Determine the [x, y] coordinate at the center of the cell enclosing the given text.  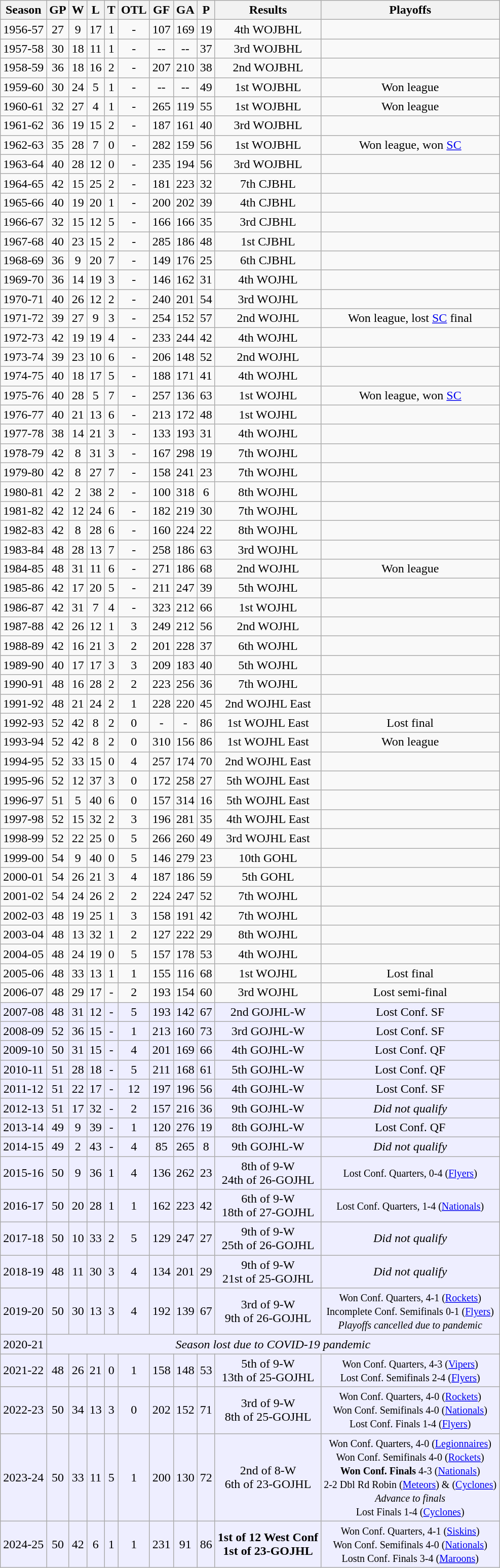
9th of 9-W25th of 26-GOJHL [267, 1239]
91 [185, 1544]
71 [206, 1410]
1988-89 [23, 646]
254 [161, 318]
244 [185, 338]
314 [185, 800]
1979-80 [23, 472]
206 [161, 357]
1959-60 [23, 87]
119 [185, 106]
323 [161, 607]
2020-21 [23, 1344]
220 [185, 704]
1980-81 [23, 491]
241 [185, 472]
2005-06 [23, 973]
1987-88 [23, 627]
219 [185, 511]
1966-67 [23, 222]
T [111, 10]
GA [185, 10]
45 [206, 704]
256 [185, 684]
2024-25 [23, 1544]
L [95, 10]
2015-16 [23, 1172]
1956-57 [23, 29]
154 [185, 993]
1997-98 [23, 819]
1990-91 [23, 684]
127 [161, 935]
72 [206, 1477]
139 [185, 1311]
133 [161, 434]
2017-18 [23, 1239]
1974-75 [23, 376]
1982-83 [23, 530]
1973-74 [23, 357]
2000-01 [23, 877]
1957-58 [23, 49]
6th of 9-W18th of 27-GOJHL [267, 1206]
61 [206, 1069]
249 [161, 627]
1971-72 [23, 318]
2nd WOJBHL [267, 68]
2021-22 [23, 1371]
4th WOJBHL [267, 29]
2010-11 [23, 1069]
34 [78, 1410]
8th of 9-W24th of 26-GOJHL [267, 1172]
159 [185, 145]
57 [206, 318]
183 [185, 665]
3rd GOJHL-W [267, 1031]
1960-61 [23, 106]
240 [161, 299]
2004-05 [23, 954]
282 [161, 145]
298 [185, 453]
Lost Conf. Quarters, 0-4 (Flyers) [410, 1172]
60 [206, 993]
235 [161, 164]
1983-84 [23, 549]
120 [161, 1127]
1994-95 [23, 761]
100 [161, 491]
216 [185, 1108]
73 [206, 1031]
10th GOHL [267, 858]
276 [185, 1127]
1972-73 [23, 338]
3rd CJBHL [267, 222]
Won Conf. Quarters, 4-3 (Vipers)Lost Conf. Semifinals 2-4 (Flyers) [410, 1371]
1964-65 [23, 183]
1981-82 [23, 511]
7th CJBHL [267, 183]
191 [185, 916]
1977-78 [23, 434]
281 [185, 819]
176 [185, 261]
2nd of 8-W6th of 23-GOJHL [267, 1477]
192 [161, 1311]
6th CJBHL [267, 261]
Won league, lost SC final [410, 318]
3rd of 9-W9th of 26-GOJHL [267, 1311]
GP [58, 10]
Won Conf. Quarters, 4-0 (Rockets)Won Conf. Semifinals 4-0 (Nationals)Lost Conf. Finals 1-4 (Flyers) [410, 1410]
171 [185, 376]
1999-00 [23, 858]
107 [161, 29]
1965-66 [23, 202]
155 [161, 973]
1st of 12 West Conf1st of 23-GOJHL [267, 1544]
1961-62 [23, 126]
Won Conf. Quarters, 4-1 (Rockets)Incomplete Conf. Semifinals 0-1 (Flyers)Playoffs cancelled due to pandemic [410, 1311]
2018-19 [23, 1271]
85 [161, 1146]
1995-96 [23, 780]
1991-92 [23, 704]
168 [185, 1069]
2006-07 [23, 993]
197 [161, 1089]
2013-14 [23, 1127]
129 [161, 1239]
2007-08 [23, 1012]
1993-94 [23, 742]
1978-79 [23, 453]
5th of 9-W13th of 25-GOJHL [267, 1371]
43 [95, 1146]
5th GOJHL-W [267, 1069]
142 [185, 1012]
207 [161, 68]
231 [161, 1544]
1970-71 [23, 299]
182 [161, 511]
2012-13 [23, 1108]
3rd WOJHL East [267, 838]
116 [185, 973]
Lost Conf. Quarters, 1-4 (Nationals) [410, 1206]
285 [161, 241]
1975-76 [23, 395]
55 [206, 106]
5th GOHL [267, 877]
156 [185, 742]
Lost semi-final [410, 993]
6th WOJHL [267, 646]
70 [206, 761]
2001-02 [23, 896]
271 [161, 569]
1984-85 [23, 569]
OTL [134, 10]
4th CJBHL [267, 202]
130 [185, 1477]
279 [185, 858]
1968-69 [23, 261]
167 [161, 453]
2022-23 [23, 1410]
8th GOJHL-W [267, 1127]
Season [23, 10]
260 [185, 838]
1st CJBHL [267, 241]
310 [161, 742]
2002-03 [23, 916]
181 [161, 183]
1998-99 [23, 838]
4th WOJHL East [267, 819]
2011-12 [23, 1089]
41 [206, 376]
2003-04 [23, 935]
2023-24 [23, 1477]
174 [185, 761]
W [78, 10]
262 [185, 1172]
188 [161, 376]
9th of 9-W21st of 25-GOJHL [267, 1271]
1989-90 [23, 665]
Season lost due to COVID-19 pandemic [273, 1344]
149 [161, 261]
Results [267, 10]
1986-87 [23, 607]
194 [185, 164]
2nd GOJHL-W [267, 1012]
1963-64 [23, 164]
Playoffs [410, 10]
1962-63 [23, 145]
2016-17 [23, 1206]
233 [161, 338]
1992-93 [23, 723]
GF [161, 10]
P [206, 10]
2014-15 [23, 1146]
1976-77 [23, 415]
318 [185, 491]
209 [161, 665]
161 [185, 126]
222 [185, 935]
Won Conf. Quarters, 4-1 (Siskins)Won Conf. Semifinals 4-0 (Nationals)Lostn Conf. Finals 3-4 (Maroons) [410, 1544]
2008-09 [23, 1031]
2019-20 [23, 1311]
178 [185, 954]
266 [161, 838]
1969-70 [23, 280]
2009-10 [23, 1050]
210 [185, 68]
1958-59 [23, 68]
1967-68 [23, 241]
3rd of 9-W8th of 25-GOJHL [267, 1410]
59 [206, 877]
1985-86 [23, 588]
134 [161, 1271]
1996-97 [23, 800]
